Search for the cell housing the specified text and yield its (X, Y) center coordinate. 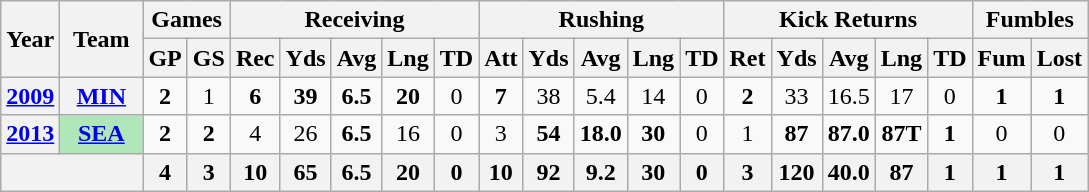
92 (548, 172)
MIN (102, 96)
Ret (748, 58)
SEA (102, 134)
14 (653, 96)
16.5 (848, 96)
6 (255, 96)
Games (186, 20)
33 (796, 96)
Year (30, 39)
26 (306, 134)
16 (408, 134)
2009 (30, 96)
87.0 (848, 134)
5.4 (600, 96)
7 (501, 96)
40.0 (848, 172)
Att (501, 58)
Receiving (354, 20)
65 (306, 172)
Fumbles (1030, 20)
Team (102, 39)
87T (901, 134)
120 (796, 172)
Lost (1059, 58)
Rec (255, 58)
54 (548, 134)
Fum (1002, 58)
GS (208, 58)
9.2 (600, 172)
17 (901, 96)
GP (165, 58)
Rushing (602, 20)
39 (306, 96)
Kick Returns (848, 20)
18.0 (600, 134)
38 (548, 96)
2013 (30, 134)
